Detect which cell encompasses the target text, then output its [X, Y] center coordinate. 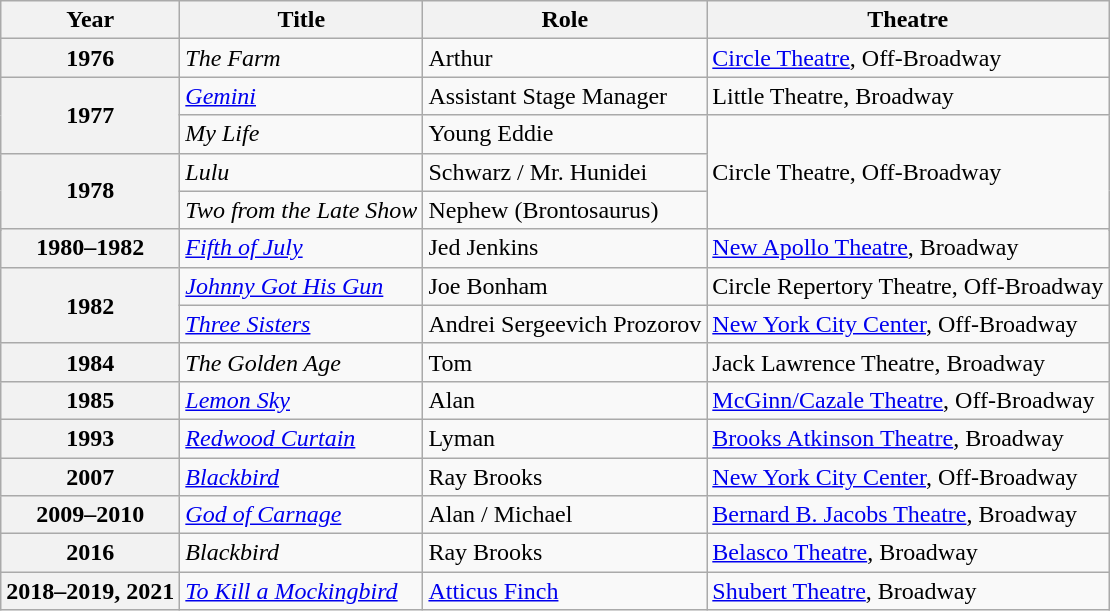
Schwarz / Mr. Hunidei [565, 172]
Alan / Michael [565, 515]
Bernard B. Jacobs Theatre, Broadway [908, 515]
New Apollo Theatre, Broadway [908, 248]
Theatre [908, 20]
Atticus Finch [565, 591]
Title [302, 20]
God of Carnage [302, 515]
Lyman [565, 438]
Lemon Sky [302, 400]
Shubert Theatre, Broadway [908, 591]
2007 [90, 477]
1978 [90, 191]
To Kill a Mockingbird [302, 591]
2009–2010 [90, 515]
2016 [90, 553]
Nephew (Brontosaurus) [565, 210]
Tom [565, 362]
1982 [90, 305]
1980–1982 [90, 248]
Alan [565, 400]
Johnny Got His Gun [302, 286]
Jed Jenkins [565, 248]
Year [90, 20]
Belasco Theatre, Broadway [908, 553]
1993 [90, 438]
Role [565, 20]
The Farm [302, 58]
Two from the Late Show [302, 210]
Arthur [565, 58]
Three Sisters [302, 324]
Little Theatre, Broadway [908, 96]
McGinn/Cazale Theatre, Off-Broadway [908, 400]
Andrei Sergeevich Prozorov [565, 324]
2018–2019, 2021 [90, 591]
Joe Bonham [565, 286]
1976 [90, 58]
My Life [302, 134]
Gemini [302, 96]
Lulu [302, 172]
1985 [90, 400]
Circle Repertory Theatre, Off-Broadway [908, 286]
Jack Lawrence Theatre, Broadway [908, 362]
Young Eddie [565, 134]
The Golden Age [302, 362]
Brooks Atkinson Theatre, Broadway [908, 438]
1984 [90, 362]
Redwood Curtain [302, 438]
1977 [90, 115]
Assistant Stage Manager [565, 96]
Fifth of July [302, 248]
